Scan for the cell matching the given text and deliver its (x, y) coordinate at center. 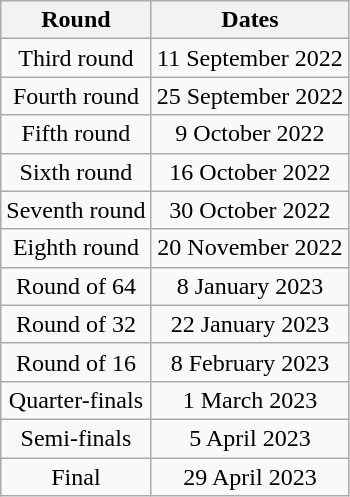
Dates (250, 20)
25 September 2022 (250, 96)
Round of 32 (76, 324)
9 October 2022 (250, 134)
1 March 2023 (250, 400)
20 November 2022 (250, 248)
5 April 2023 (250, 438)
Round of 64 (76, 286)
16 October 2022 (250, 172)
Seventh round (76, 210)
30 October 2022 (250, 210)
Round (76, 20)
8 February 2023 (250, 362)
Fifth round (76, 134)
Quarter-finals (76, 400)
22 January 2023 (250, 324)
Sixth round (76, 172)
8 January 2023 (250, 286)
Semi-finals (76, 438)
29 April 2023 (250, 477)
Final (76, 477)
Eighth round (76, 248)
11 September 2022 (250, 58)
Fourth round (76, 96)
Round of 16 (76, 362)
Third round (76, 58)
